Find where the given text appears and provide that cell's center as (X, Y) coordinate. 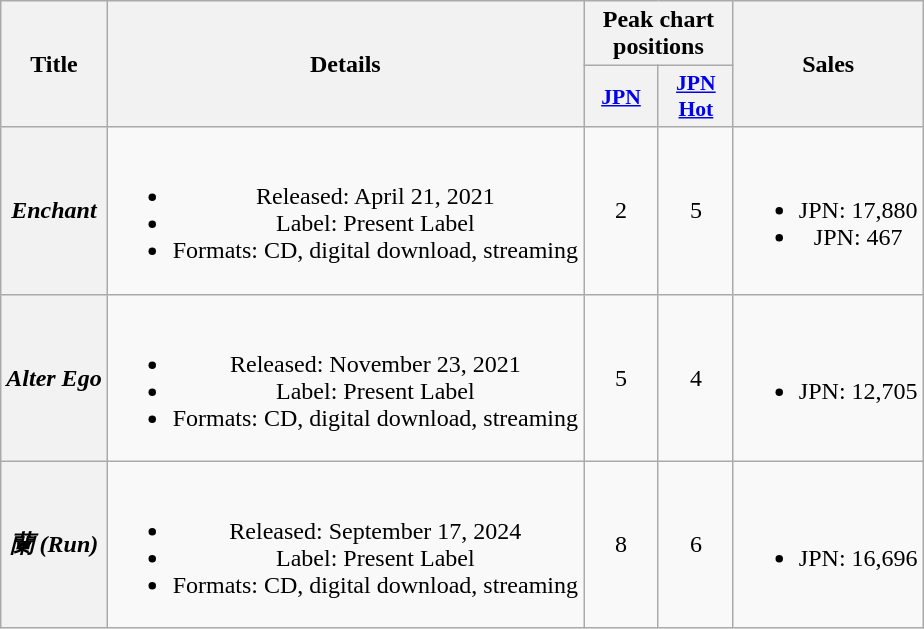
Released: April 21, 2021Label: Present LabelFormats: CD, digital download, streaming (345, 210)
4 (696, 378)
JPN: 16,696 (828, 544)
Released: September 17, 2024Label: Present LabelFormats: CD, digital download, streaming (345, 544)
JPN: 17,880 JPN: 467 (828, 210)
JPN: 12,705 (828, 378)
Title (54, 64)
2 (622, 210)
Enchant (54, 210)
蘭 (Run) (54, 544)
6 (696, 544)
Released: November 23, 2021Label: Present LabelFormats: CD, digital download, streaming (345, 378)
JPN (622, 96)
Alter Ego (54, 378)
8 (622, 544)
JPNHot (696, 96)
Sales (828, 64)
Details (345, 64)
Peak chart positions (659, 34)
